Scan for the cell matching the given text and deliver its [x, y] coordinate at center. 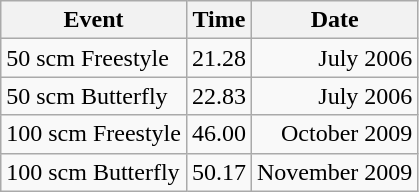
46.00 [218, 134]
50.17 [218, 172]
50 scm Butterfly [94, 96]
22.83 [218, 96]
21.28 [218, 58]
November 2009 [335, 172]
Time [218, 20]
October 2009 [335, 134]
50 scm Freestyle [94, 58]
Event [94, 20]
Date [335, 20]
100 scm Butterfly [94, 172]
100 scm Freestyle [94, 134]
